Detect which cell encompasses the target text, then output its (x, y) center coordinate. 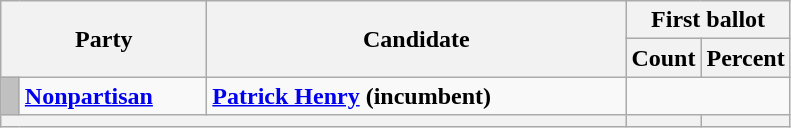
First ballot (708, 20)
Percent (746, 58)
Candidate (416, 39)
Party (104, 39)
Patrick Henry (incumbent) (416, 96)
Count (664, 58)
Nonpartisan (113, 96)
